Output the [X, Y] coordinate of the center of the cell containing the given text.  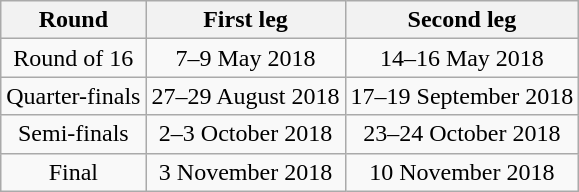
2–3 October 2018 [246, 134]
7–9 May 2018 [246, 58]
Semi-finals [74, 134]
17–19 September 2018 [462, 96]
Second leg [462, 20]
Round [74, 20]
27–29 August 2018 [246, 96]
Final [74, 172]
10 November 2018 [462, 172]
3 November 2018 [246, 172]
Round of 16 [74, 58]
First leg [246, 20]
Quarter-finals [74, 96]
23–24 October 2018 [462, 134]
14–16 May 2018 [462, 58]
